Return [x, y] of the center of cell containing provided text 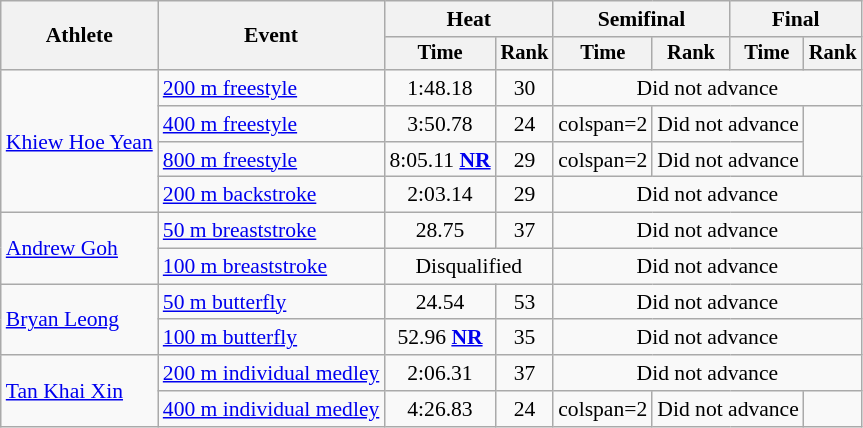
800 m freestyle [272, 160]
2:03.14 [440, 195]
Event [272, 36]
24.54 [440, 302]
200 m individual medley [272, 373]
200 m backstroke [272, 195]
28.75 [440, 231]
35 [525, 338]
Final [796, 19]
Semifinal [642, 19]
50 m breaststroke [272, 231]
50 m butterfly [272, 302]
53 [525, 302]
Khiew Hoe Yean [80, 141]
400 m freestyle [272, 124]
Athlete [80, 36]
Bryan Leong [80, 320]
400 m individual medley [272, 409]
Heat [468, 19]
2:06.31 [440, 373]
200 m freestyle [272, 88]
52.96 NR [440, 338]
Tan Khai Xin [80, 390]
3:50.78 [440, 124]
1:48.18 [440, 88]
Andrew Goh [80, 248]
100 m breaststroke [272, 267]
100 m butterfly [272, 338]
30 [525, 88]
8:05.11 NR [440, 160]
Disqualified [468, 267]
4:26.83 [440, 409]
